Return [X, Y] of the center of cell containing provided text 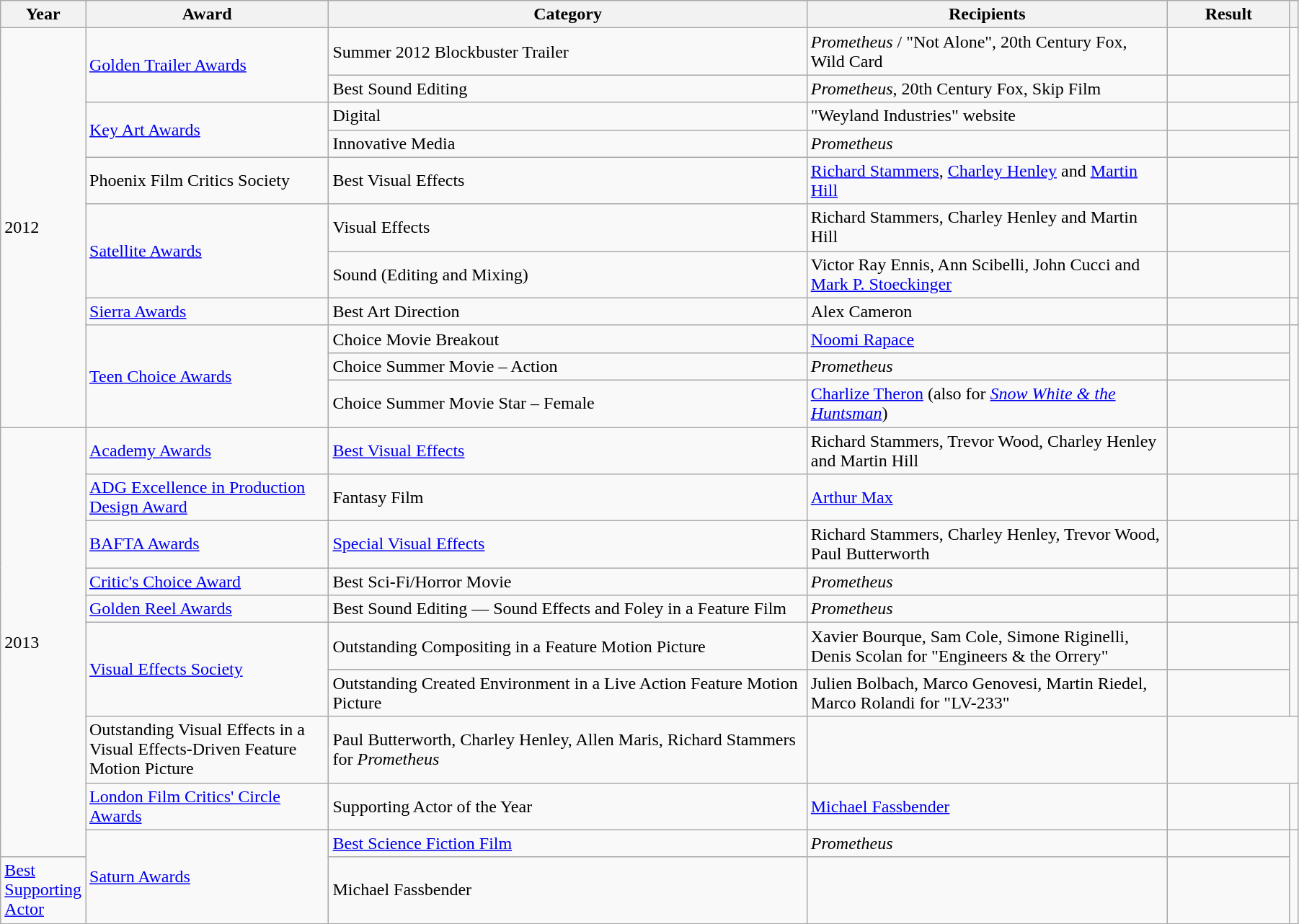
"Weyland Industries" website [987, 116]
Prometheus / "Not Alone", 20th Century Fox, Wild Card [987, 52]
Best Supporting Actor [43, 890]
Victor Ray Ennis, Ann Scibelli, John Cucci and Mark P. Stoeckinger [987, 274]
Choice Summer Movie – Action [568, 366]
Satellite Awards [206, 251]
Fantasy Film [568, 497]
2012 [43, 228]
ADG Excellence in Production Design Award [206, 497]
Result [1228, 14]
Richard Stammers, Trevor Wood, Charley Henley and Martin Hill [987, 450]
Visual Effects [568, 228]
Recipients [987, 14]
Innovative Media [568, 143]
Sierra Awards [206, 311]
Outstanding Created Environment in a Live Action Feature Motion Picture [568, 693]
Golden Trailer Awards [206, 65]
Best Art Direction [568, 311]
Xavier Bourque, Sam Cole, Simone Riginelli, Denis Scolan for "Engineers & the Orrery" [987, 646]
Academy Awards [206, 450]
Special Visual Effects [568, 545]
Golden Reel Awards [206, 609]
Alex Cameron [987, 311]
Choice Summer Movie Star – Female [568, 404]
Key Art Awards [206, 130]
Saturn Awards [206, 876]
Supporting Actor of the Year [568, 806]
Phoenix Film Critics Society [206, 180]
Paul Butterworth, Charley Henley, Allen Maris, Richard Stammers for Prometheus [568, 750]
Visual Effects Society [206, 670]
Outstanding Visual Effects in a Visual Effects-Driven Feature Motion Picture [206, 750]
Outstanding Compositing in a Feature Motion Picture [568, 646]
Digital [568, 116]
Best Sound Editing — Sound Effects and Foley in a Feature Film [568, 609]
Category [568, 14]
Prometheus, 20th Century Fox, Skip Film [987, 89]
Best Science Fiction Film [568, 843]
Year [43, 14]
Critic's Choice Award [206, 582]
Arthur Max [987, 497]
BAFTA Awards [206, 545]
Noomi Rapace [987, 339]
2013 [43, 641]
London Film Critics' Circle Awards [206, 806]
Sound (Editing and Mixing) [568, 274]
Best Sci-Fi/Horror Movie [568, 582]
Summer 2012 Blockbuster Trailer [568, 52]
Choice Movie Breakout [568, 339]
Richard Stammers, Charley Henley, Trevor Wood, Paul Butterworth [987, 545]
Julien Bolbach, Marco Genovesi, Martin Riedel, Marco Rolandi for "LV-233" [987, 693]
Teen Choice Awards [206, 376]
Best Sound Editing [568, 89]
Charlize Theron (also for Snow White & the Huntsman) [987, 404]
Award [206, 14]
